Scan for the cell matching the given text and deliver its (x, y) coordinate at center. 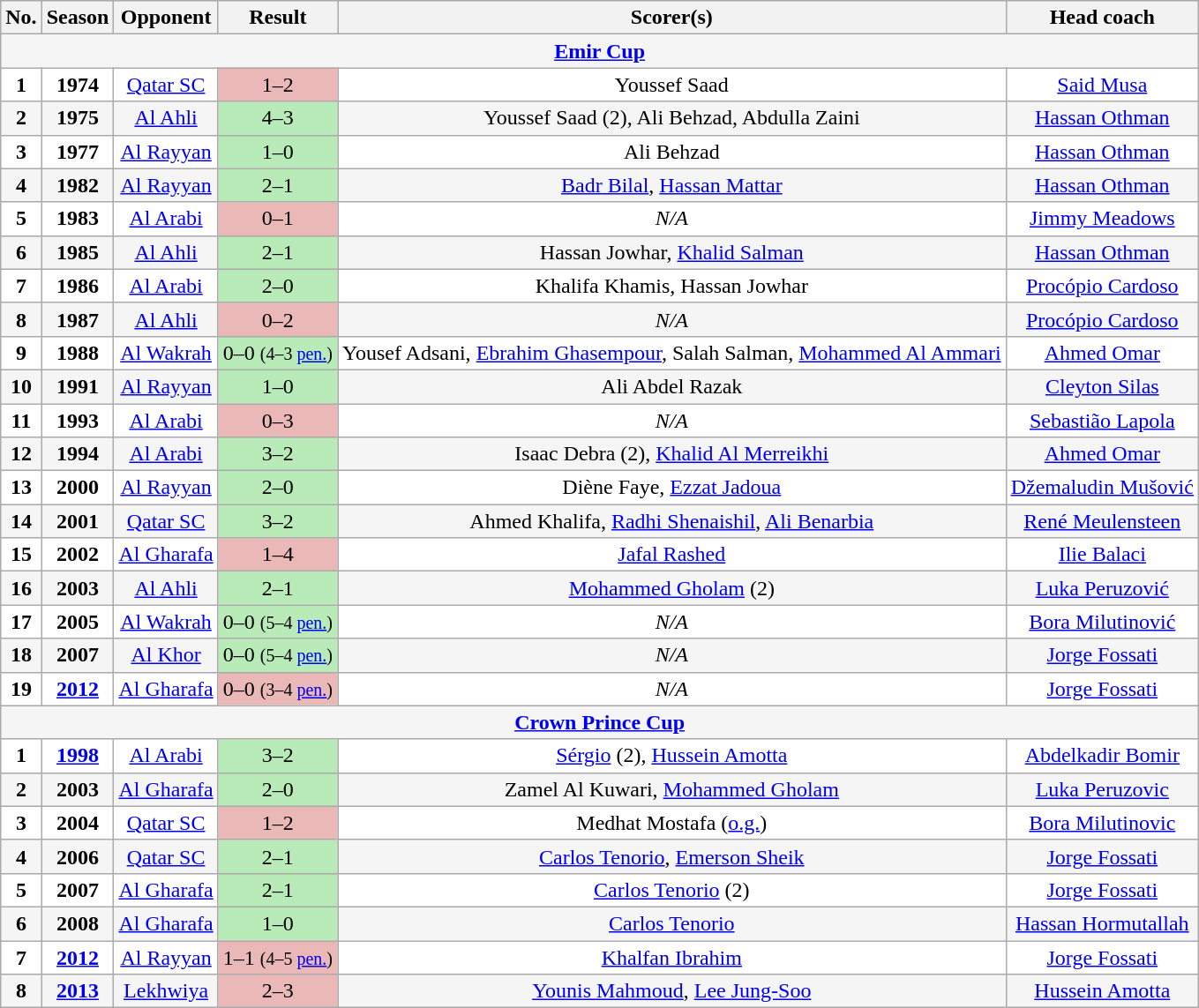
18 (21, 655)
Bora Milutinovic (1102, 823)
11 (21, 421)
Cleyton Silas (1102, 386)
Hassan Jowhar, Khalid Salman (671, 252)
1991 (78, 386)
Jimmy Meadows (1102, 219)
Scorer(s) (671, 18)
1977 (78, 152)
Luka Peruzovic (1102, 789)
2000 (78, 488)
Medhat Mostafa (o.g.) (671, 823)
2004 (78, 823)
0–0 (4–3 pen.) (277, 353)
Džemaludin Mušović (1102, 488)
Sebastião Lapola (1102, 421)
Diène Faye, Ezzat Jadoua (671, 488)
13 (21, 488)
17 (21, 622)
Jafal Rashed (671, 555)
Youssef Saad (2), Ali Behzad, Abdulla Zaini (671, 118)
Opponent (166, 18)
0–1 (277, 219)
0–0 (3–4 pen.) (277, 689)
1988 (78, 353)
Head coach (1102, 18)
Ahmed Khalifa, Radhi Shenaishil, Ali Benarbia (671, 521)
1982 (78, 185)
Yousef Adsani, Ebrahim Ghasempour, Salah Salman, Mohammed Al Ammari (671, 353)
Badr Bilal, Hassan Mattar (671, 185)
1975 (78, 118)
2002 (78, 555)
0–3 (277, 421)
1–4 (277, 555)
Ali Behzad (671, 152)
0–2 (277, 319)
Carlos Tenorio (2) (671, 890)
Result (277, 18)
Emir Cup (600, 51)
1994 (78, 454)
Isaac Debra (2), Khalid Al Merreikhi (671, 454)
Carlos Tenorio, Emerson Sheik (671, 856)
Zamel Al Kuwari, Mohammed Gholam (671, 789)
14 (21, 521)
Crown Prince Cup (600, 722)
2006 (78, 856)
Khalifa Khamis, Hassan Jowhar (671, 286)
12 (21, 454)
Al Khor (166, 655)
Youssef Saad (671, 85)
1998 (78, 756)
Said Musa (1102, 85)
2–3 (277, 991)
10 (21, 386)
Sérgio (2), Hussein Amotta (671, 756)
Ilie Balaci (1102, 555)
Season (78, 18)
Ali Abdel Razak (671, 386)
Bora Milutinović (1102, 622)
1985 (78, 252)
2005 (78, 622)
Hassan Hormutallah (1102, 923)
1993 (78, 421)
9 (21, 353)
Khalfan Ibrahim (671, 957)
2013 (78, 991)
1974 (78, 85)
Abdelkadir Bomir (1102, 756)
No. (21, 18)
Hussein Amotta (1102, 991)
19 (21, 689)
15 (21, 555)
1–1 (4–5 pen.) (277, 957)
4–3 (277, 118)
1986 (78, 286)
Mohammed Gholam (2) (671, 588)
Carlos Tenorio (671, 923)
Luka Peruzović (1102, 588)
1983 (78, 219)
2001 (78, 521)
2008 (78, 923)
René Meulensteen (1102, 521)
16 (21, 588)
1987 (78, 319)
Younis Mahmoud, Lee Jung-Soo (671, 991)
Lekhwiya (166, 991)
